From the cell containing the given text, extract its center point as (X, Y) coordinate. 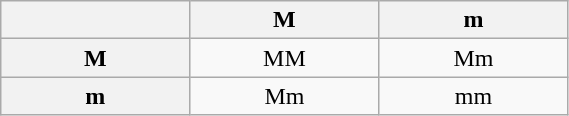
MM (284, 58)
mm (474, 96)
